Scan for the cell matching the given text and deliver its (X, Y) coordinate at center. 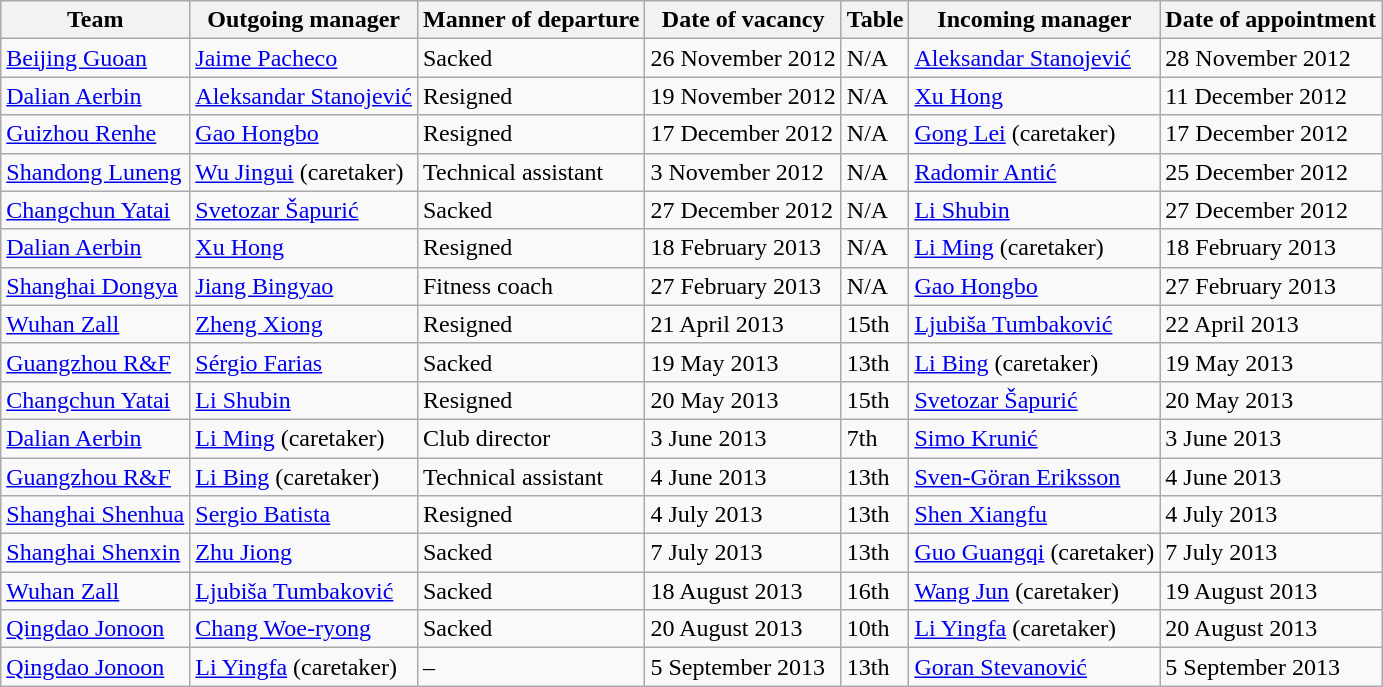
18 August 2013 (743, 591)
Manner of departure (530, 20)
Fitness coach (530, 286)
Jaime Pacheco (304, 58)
Club director (530, 438)
Date of appointment (1271, 20)
Sven-Göran Eriksson (1034, 477)
Incoming manager (1034, 20)
28 November 2012 (1271, 58)
Zhu Jiong (304, 553)
Shandong Luneng (96, 172)
Sérgio Farias (304, 362)
16th (875, 591)
11 December 2012 (1271, 96)
21 April 2013 (743, 324)
Shen Xiangfu (1034, 515)
Guo Guangqi (caretaker) (1034, 553)
Guizhou Renhe (96, 134)
3 November 2012 (743, 172)
Simo Krunić (1034, 438)
Sergio Batista (304, 515)
Beijing Guoan (96, 58)
Table (875, 20)
7th (875, 438)
Date of vacancy (743, 20)
22 April 2013 (1271, 324)
Radomir Antić (1034, 172)
25 December 2012 (1271, 172)
Wu Jingui (caretaker) (304, 172)
10th (875, 629)
Shanghai Shenxin (96, 553)
26 November 2012 (743, 58)
Goran Stevanović (1034, 667)
Outgoing manager (304, 20)
Shanghai Shenhua (96, 515)
19 November 2012 (743, 96)
19 August 2013 (1271, 591)
Chang Woe-ryong (304, 629)
Zheng Xiong (304, 324)
Jiang Bingyao (304, 286)
Shanghai Dongya (96, 286)
Wang Jun (caretaker) (1034, 591)
– (530, 667)
Team (96, 20)
Gong Lei (caretaker) (1034, 134)
